Search for the cell housing the specified text and yield its (X, Y) center coordinate. 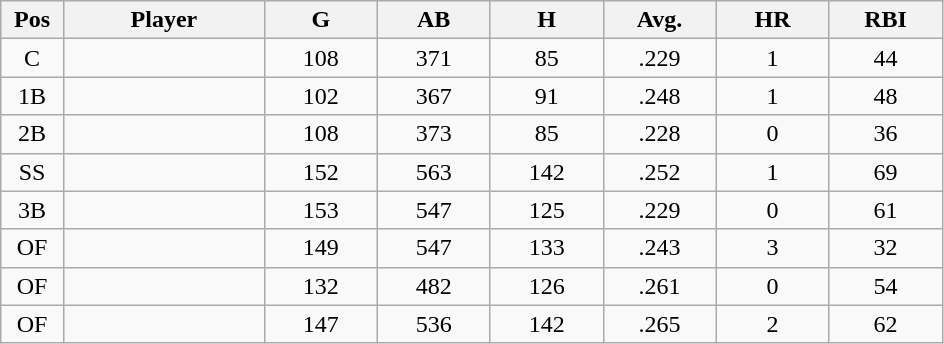
367 (434, 96)
373 (434, 134)
3 (772, 248)
2B (32, 134)
H (546, 20)
126 (546, 286)
.248 (660, 96)
.228 (660, 134)
91 (546, 96)
371 (434, 58)
482 (434, 286)
2 (772, 324)
62 (886, 324)
.265 (660, 324)
132 (320, 286)
536 (434, 324)
36 (886, 134)
Avg. (660, 20)
G (320, 20)
.261 (660, 286)
153 (320, 210)
Pos (32, 20)
125 (546, 210)
32 (886, 248)
69 (886, 172)
1B (32, 96)
563 (434, 172)
152 (320, 172)
AB (434, 20)
.252 (660, 172)
Player (164, 20)
HR (772, 20)
C (32, 58)
54 (886, 286)
3B (32, 210)
61 (886, 210)
147 (320, 324)
102 (320, 96)
RBI (886, 20)
.243 (660, 248)
44 (886, 58)
149 (320, 248)
SS (32, 172)
48 (886, 96)
133 (546, 248)
